Identify which cell holds the provided text, then report its (x, y) central coordinate. 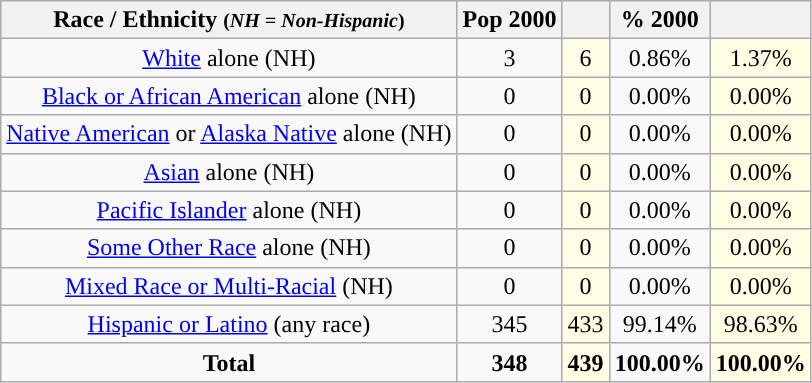
3 (510, 58)
98.63% (760, 324)
Pop 2000 (510, 20)
99.14% (660, 324)
439 (586, 362)
Asian alone (NH) (229, 172)
Race / Ethnicity (NH = Non-Hispanic) (229, 20)
Total (229, 362)
433 (586, 324)
Mixed Race or Multi-Racial (NH) (229, 286)
Hispanic or Latino (any race) (229, 324)
Some Other Race alone (NH) (229, 248)
6 (586, 58)
Native American or Alaska Native alone (NH) (229, 134)
Pacific Islander alone (NH) (229, 210)
0.86% (660, 58)
White alone (NH) (229, 58)
348 (510, 362)
% 2000 (660, 20)
1.37% (760, 58)
Black or African American alone (NH) (229, 96)
345 (510, 324)
